Return [x, y] of the center of cell containing provided text 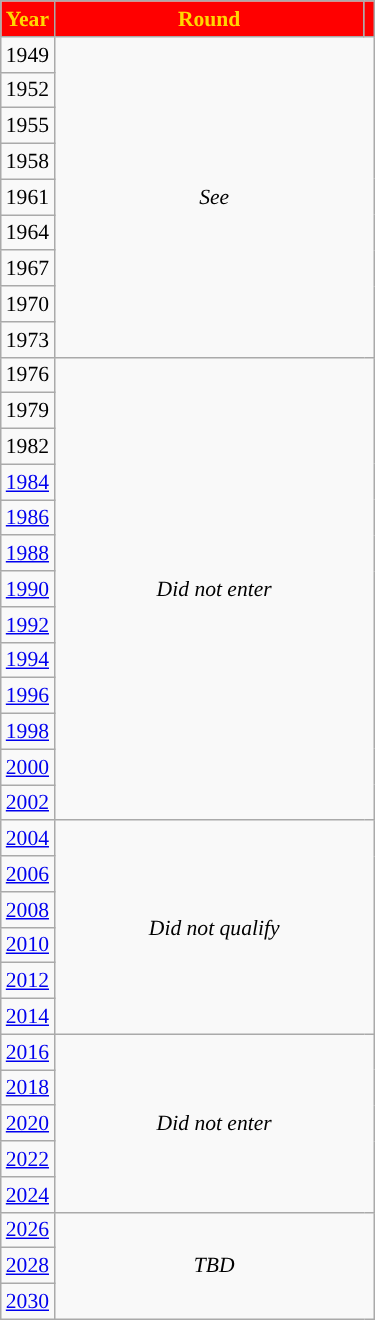
2002 [28, 803]
2012 [28, 981]
2018 [28, 1088]
1970 [28, 304]
2020 [28, 1124]
1982 [28, 447]
2030 [28, 1302]
2022 [28, 1159]
1952 [28, 90]
1949 [28, 55]
2014 [28, 1017]
1986 [28, 518]
2004 [28, 839]
2000 [28, 767]
TBD [214, 1266]
2024 [28, 1195]
1984 [28, 482]
1979 [28, 411]
See [214, 198]
1958 [28, 162]
1973 [28, 340]
2008 [28, 910]
1961 [28, 197]
2006 [28, 874]
1976 [28, 375]
Year [28, 19]
1992 [28, 625]
1967 [28, 269]
1990 [28, 589]
1964 [28, 233]
1998 [28, 732]
Did not qualify [214, 928]
2026 [28, 1230]
2028 [28, 1266]
1955 [28, 126]
Round [209, 19]
2010 [28, 945]
1994 [28, 660]
1996 [28, 696]
2016 [28, 1052]
1988 [28, 554]
